From the cell containing the given text, extract its center point as [X, Y] coordinate. 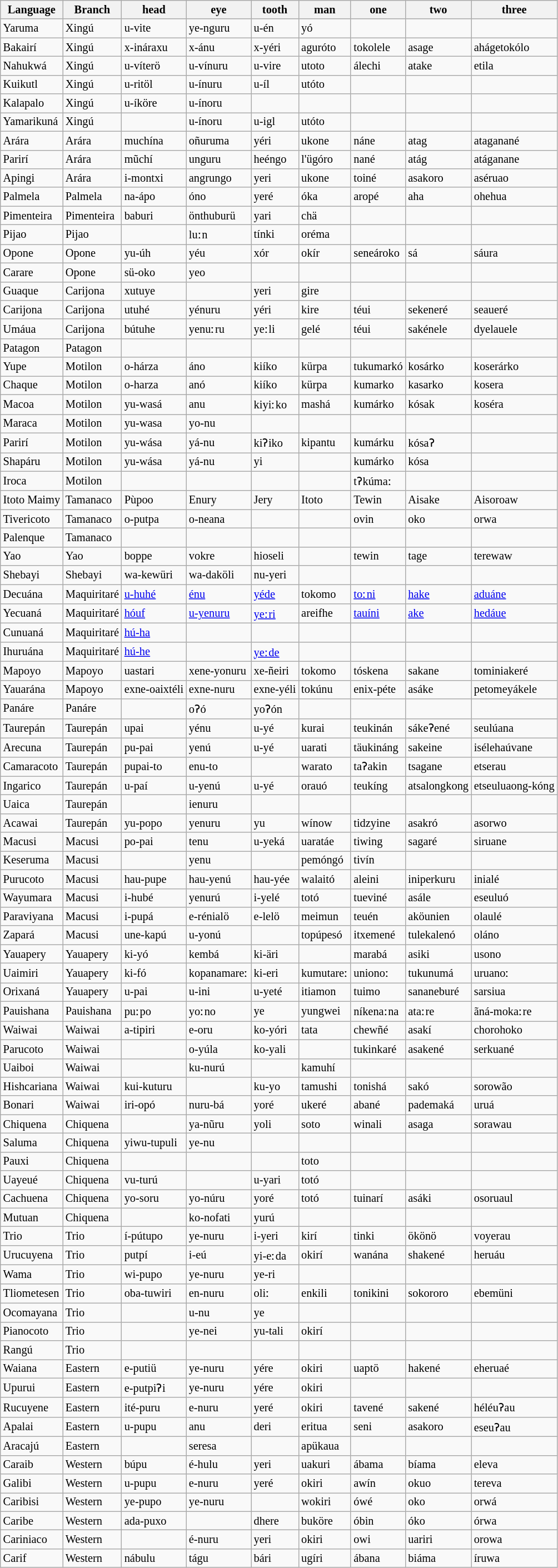
tauíni [378, 613]
Pùpoo [154, 500]
angrungo [219, 178]
yoːno [219, 1011]
e-putpiʔi [154, 1388]
vu-turú [154, 1180]
o-neana [219, 519]
aha [438, 197]
i-hubé [154, 898]
yoli [275, 1124]
aduáne [515, 593]
eritua [325, 1427]
uaratáe [325, 842]
sakénele [438, 329]
head [154, 9]
exne-yéli [275, 690]
óka [325, 197]
x-yéri [275, 47]
asage [438, 47]
tukumarkó [378, 367]
e-rénialö [219, 916]
tidzyine [378, 823]
sakené [438, 1407]
Palenque [32, 537]
yi [275, 462]
Aisoroaw [515, 500]
oliː [275, 1294]
i-eú [219, 1255]
é-hulu [219, 1465]
po-pai [154, 842]
kui-kuturu [154, 1086]
tulekalenó [438, 935]
two [438, 9]
pupai-to [154, 767]
yéde [275, 593]
u-ínuru [219, 84]
u-ini [219, 992]
mũchí [154, 159]
sagaré [438, 842]
etseuluaong-kóng [515, 786]
Bonari [32, 1105]
atake [438, 66]
sakeine [438, 747]
u-yari [275, 1180]
toːni [378, 593]
Shapáru [32, 462]
bútuhe [154, 329]
tukinkaré [378, 1049]
Wama [32, 1274]
asorwo [515, 823]
yeːri [275, 613]
Tewin [378, 500]
ökönö [438, 1236]
yéu [219, 253]
kumárku [378, 442]
u-yenuru [219, 613]
kumarko [378, 385]
Pauxi [32, 1161]
ko-yali [275, 1049]
u-huhé [154, 593]
yungwei [325, 1011]
tokúnu [325, 690]
nu-yeri [275, 575]
gelé [325, 329]
ye-nu [219, 1142]
Arecuna [32, 747]
kopanamareː [219, 972]
Uayeué [32, 1180]
oʔó [219, 709]
tewin [378, 556]
ye-pupo [154, 1502]
kembá [219, 954]
tavené [378, 1407]
uruá [515, 1105]
teukinán [378, 728]
enkili [325, 1294]
ukeré [325, 1105]
Pianocoto [32, 1331]
óko [438, 1521]
ki-yó [154, 954]
itxemené [378, 935]
Nahukwá [32, 66]
u-íköre [154, 103]
chewñé [378, 1030]
u-íl [275, 84]
luːn [219, 234]
Yaruma [32, 28]
Tliometesen [32, 1294]
koserárko [515, 367]
wa-kewüri [154, 575]
eheruaé [515, 1369]
ku-yo [275, 1086]
ugíri [325, 1558]
Tivericoto [32, 519]
nuru-bá [219, 1105]
wanána [378, 1255]
Caraib [32, 1465]
ovin [378, 519]
eseuʔau [515, 1427]
baburi [154, 216]
Aisake [438, 500]
Kuikutl [32, 84]
tivín [378, 860]
Caribe [32, 1521]
three [515, 9]
unguru [219, 159]
álechi [378, 66]
tata [325, 1030]
okír [325, 253]
yó [325, 28]
tuimo [378, 992]
i-pupá [154, 916]
heruáu [515, 1255]
anó [219, 385]
asaga [438, 1124]
Parucoto [32, 1049]
yu-wasa [154, 423]
Aracajú [32, 1446]
yo-soru [154, 1199]
kurai [325, 728]
u-igl [275, 122]
asáke [438, 690]
utuhé [154, 309]
hioseli [275, 556]
Language [32, 9]
yu-popo [154, 823]
buköre [325, 1521]
u-vínuru [219, 66]
é-nuru [219, 1540]
Cachuena [32, 1199]
osoruaul [515, 1199]
sarsiua [515, 992]
isélehaúvane [515, 747]
wokiri [325, 1502]
sokororo [438, 1294]
órwa [515, 1521]
o-harza [154, 385]
kosárko [438, 367]
xene-yonuru [219, 671]
oñuruma [219, 141]
Uaimiri [32, 972]
Apalai [32, 1427]
warato [325, 767]
chorohoko [515, 1030]
yenú [219, 747]
Caribisi [32, 1502]
asakené [438, 1049]
petomeyákele [515, 690]
Yupe [32, 367]
aköunien [438, 916]
ahágetokólo [515, 47]
Saluma [32, 1142]
tereva [515, 1484]
yari [275, 216]
tukunumá [438, 972]
Itoto Maimy [32, 500]
iri-opó [154, 1105]
u-paí [154, 786]
yo-nu [219, 423]
u-nu [219, 1312]
Ocomayana [32, 1312]
chä [325, 216]
deri [275, 1427]
Uaiboi [32, 1068]
seulúana [515, 728]
ake [438, 613]
Jery [275, 500]
yo-núru [219, 1199]
tínki [275, 234]
unionoː [378, 972]
yenuru [219, 823]
nané [378, 159]
ábama [378, 1465]
topúpesó [325, 935]
boppe [154, 556]
u-pai [154, 992]
u-yenú [219, 786]
o-yúla [219, 1049]
teukíng [378, 786]
oréma [325, 234]
puːpo [154, 1011]
níkenaːna [378, 1011]
kasarko [438, 385]
ienuru [219, 804]
Carare [32, 272]
tóskena [378, 671]
asakró [438, 823]
meimun [325, 916]
u-yeté [275, 992]
sorowão [515, 1086]
uariri [438, 1540]
atáganane [515, 159]
yu-wasá [154, 405]
sakó [438, 1086]
Bakairí [32, 47]
hú-ha [154, 633]
hau-yenú [219, 879]
en-nuru [219, 1294]
x-ánu [219, 47]
yeo [219, 272]
u-én [275, 28]
tenu [219, 842]
usono [515, 954]
ye-ri [275, 1274]
Mutuan [32, 1217]
terewaw [515, 556]
siruane [515, 842]
hau-yée [275, 879]
nábulu [154, 1558]
voyerau [515, 1236]
exne-nuru [219, 690]
e-oru [219, 1030]
Acawai [32, 823]
sü-oko [154, 272]
yoʔón [275, 709]
seresa [219, 1446]
tʔkúmaː [378, 481]
í-pútupo [154, 1236]
hau-pupe [154, 879]
sananeburé [438, 992]
soto [325, 1124]
orwa [515, 519]
ko-yóri [275, 1030]
heéngo [275, 159]
ábana [378, 1558]
muchína [154, 141]
hedáue [515, 613]
iniperkuru [438, 879]
tueviné [378, 898]
óbin [378, 1521]
täukináng [378, 747]
sá [438, 253]
ki-eri [275, 972]
ki-fó [154, 972]
sakane [438, 671]
o-hárza [154, 367]
pemóngó [325, 860]
sekeneré [438, 309]
óno [219, 197]
atsalongkong [438, 786]
tsagane [438, 767]
utoto [325, 66]
Itoto [325, 500]
toiné [378, 178]
Decuána [32, 593]
Guaque [32, 291]
orowa [515, 1540]
e-lelö [275, 916]
énu [219, 593]
hóuf [154, 613]
xór [275, 253]
koséra [515, 405]
x-ináraxu [154, 47]
kósaʔ [438, 442]
upai [154, 728]
Maraca [32, 423]
vokre [219, 556]
Enury [219, 500]
tinki [378, 1236]
sáura [515, 253]
áno [219, 367]
Apingi [32, 178]
apükaua [325, 1446]
pu-pai [154, 747]
búpu [154, 1465]
Ingarico [32, 786]
kire [325, 309]
héléuʔau [515, 1407]
enix-péte [378, 690]
Uaica [32, 804]
atag [438, 141]
orwá [515, 1502]
wa-daköli [219, 575]
Cariniaco [32, 1540]
ãná-mokaːre [515, 1011]
ku-nurú [219, 1068]
ki-äri [275, 954]
etila [515, 66]
une-kapú [154, 935]
exne-oaixtéli [154, 690]
Zapará [32, 935]
yenuːru [219, 329]
kiʔiko [275, 442]
Rucuyene [32, 1407]
ité-puru [154, 1407]
aropé [378, 197]
putpí [154, 1255]
Yauarána [32, 690]
Galibi [32, 1484]
eleva [515, 1465]
Rangú [32, 1350]
Urucuyena [32, 1255]
inialé [515, 879]
yu-úh [154, 253]
íruwa [515, 1558]
abané [378, 1105]
kamuhí [325, 1068]
tonikini [378, 1294]
tokolele [378, 47]
awín [378, 1484]
etserau [515, 767]
ya-nũru [219, 1124]
Branch [92, 9]
o-putpa [154, 519]
l'ügóro [325, 159]
i-yeri [275, 1236]
owi [378, 1540]
hú-he [154, 651]
pademaká [438, 1105]
u-víterö [154, 66]
orauó [325, 786]
tiwing [378, 842]
ohehua [515, 197]
tage [438, 556]
uaptö [378, 1369]
kipantu [325, 442]
seneároko [378, 253]
yenu [219, 860]
kumutareː [325, 972]
gire [325, 291]
a-tipiri [154, 1030]
kiyiːko [275, 405]
aséruao [515, 178]
Wayumara [32, 898]
kósak [438, 405]
dyelauele [515, 329]
Waiana [32, 1369]
seni [378, 1427]
ebemüni [515, 1294]
ataganané [515, 141]
yeːli [275, 329]
uakuri [325, 1465]
tágu [219, 1558]
biáma [438, 1558]
ko-nofati [219, 1217]
serkuané [515, 1049]
ówé [378, 1502]
walaitó [325, 879]
dhere [275, 1521]
Purucoto [32, 879]
xutuye [154, 291]
yu [275, 823]
ye-nei [219, 1331]
man [325, 9]
yu-tali [275, 1331]
eye [219, 9]
yiwu-tupuli [154, 1142]
e-putiü [154, 1369]
marabá [378, 954]
Ihuruána [32, 651]
yénuru [219, 309]
yenurú [219, 898]
taʔakin [378, 767]
asáki [438, 1199]
Upurui [32, 1388]
ye-nguru [219, 28]
atág [438, 159]
seaueré [515, 309]
yénu [219, 728]
oláno [515, 935]
wínow [325, 823]
kosera [515, 385]
Camaracoto [32, 767]
eseuluó [515, 898]
i-yelé [275, 898]
areifhe [325, 613]
u-vite [154, 28]
tooth [275, 9]
ataːre [438, 1011]
uastari [154, 671]
shakené [438, 1255]
Macoa [32, 405]
bíama [438, 1465]
one [378, 9]
Keseruma [32, 860]
hakené [438, 1369]
toto [325, 1161]
kirí [325, 1236]
önthuburü [219, 216]
ada-puxo [154, 1521]
yurú [275, 1217]
Kalapalo [32, 103]
bári [275, 1558]
náne [378, 141]
aleini [378, 879]
Iroca [32, 481]
wi-pupo [154, 1274]
enu-to [219, 767]
Chaque [32, 385]
olaulé [515, 916]
asále [438, 898]
Hishcariana [32, 1086]
uarati [325, 747]
sákeʔené [438, 728]
u-yeká [275, 842]
Cunuaná [32, 633]
itiamon [325, 992]
asiki [438, 954]
yeːde [275, 651]
yi-eːda [275, 1255]
aguróto [325, 47]
Orixaná [32, 992]
u-ritöl [154, 84]
sorawau [515, 1124]
i-montxi [154, 178]
tominiakeré [515, 671]
u-vire [275, 66]
asakí [438, 1030]
tuinarí [378, 1199]
mashá [325, 405]
xe-ñeiri [275, 671]
winali [378, 1124]
Yamarikuná [32, 122]
okuo [438, 1484]
teuén [378, 916]
oba-tuwiri [154, 1294]
uruanoː [515, 972]
Paraviyana [32, 916]
tamushi [325, 1086]
Yecuaná [32, 613]
Carif [32, 1558]
kósa [438, 462]
na-ápo [154, 197]
u-yonú [219, 935]
hake [438, 593]
Umáua [32, 329]
tonishá [378, 1086]
